For the text-containing cell, return its midpoint in (x, y) coordinate format. 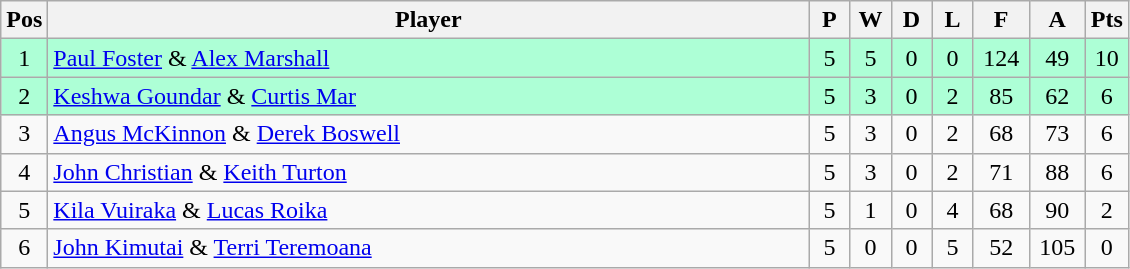
W (870, 20)
Kila Vuiraka & Lucas Roika (428, 210)
49 (1057, 58)
10 (1106, 58)
71 (1001, 172)
Angus McKinnon & Derek Boswell (428, 134)
P (830, 20)
L (952, 20)
85 (1001, 96)
73 (1057, 134)
88 (1057, 172)
Keshwa Goundar & Curtis Mar (428, 96)
Player (428, 20)
105 (1057, 248)
A (1057, 20)
John Christian & Keith Turton (428, 172)
Pts (1106, 20)
Pos (24, 20)
90 (1057, 210)
John Kimutai & Terri Teremoana (428, 248)
52 (1001, 248)
D (912, 20)
62 (1057, 96)
F (1001, 20)
124 (1001, 58)
Paul Foster & Alex Marshall (428, 58)
